Extract the (x, y) coordinate from the center of the cell holding the provided text.  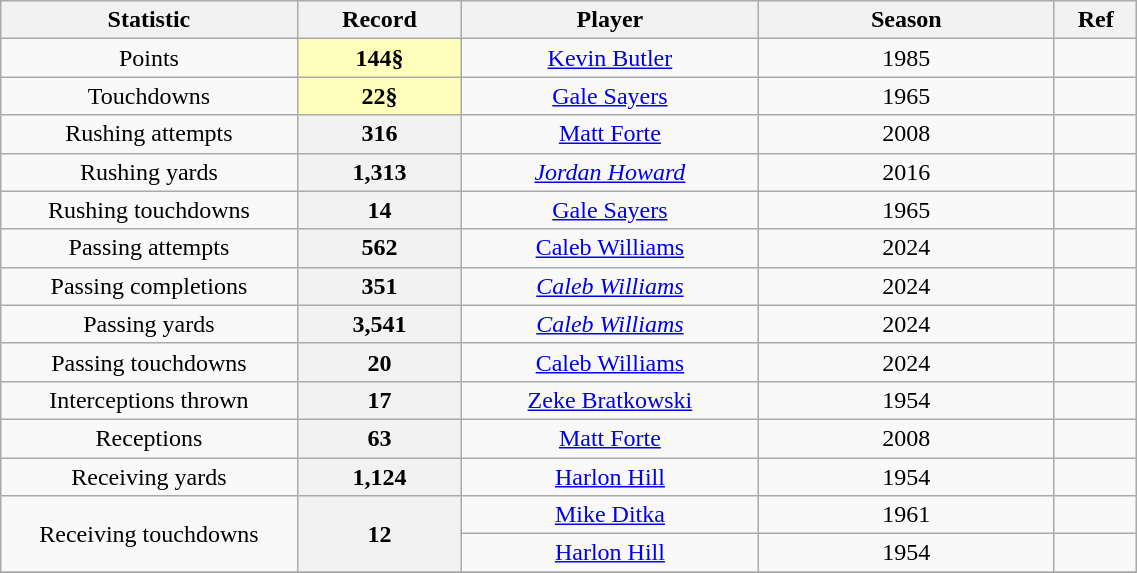
2016 (906, 172)
Receiving touchdowns (149, 534)
Zeke Bratkowski (610, 400)
1,124 (380, 477)
351 (380, 286)
Player (610, 20)
Jordan Howard (610, 172)
20 (380, 362)
Kevin Butler (610, 58)
Rushing yards (149, 172)
Rushing touchdowns (149, 210)
144§ (380, 58)
Touchdowns (149, 96)
1961 (906, 515)
Mike Ditka (610, 515)
316 (380, 134)
Season (906, 20)
1985 (906, 58)
22§ (380, 96)
3,541 (380, 324)
63 (380, 438)
Record (380, 20)
Passing touchdowns (149, 362)
14 (380, 210)
Ref (1095, 20)
Points (149, 58)
1,313 (380, 172)
Receptions (149, 438)
12 (380, 534)
Passing completions (149, 286)
562 (380, 248)
Receiving yards (149, 477)
Rushing attempts (149, 134)
Interceptions thrown (149, 400)
Statistic (149, 20)
Passing attempts (149, 248)
Passing yards (149, 324)
17 (380, 400)
